Scan for the cell matching the given text and deliver its [X, Y] coordinate at center. 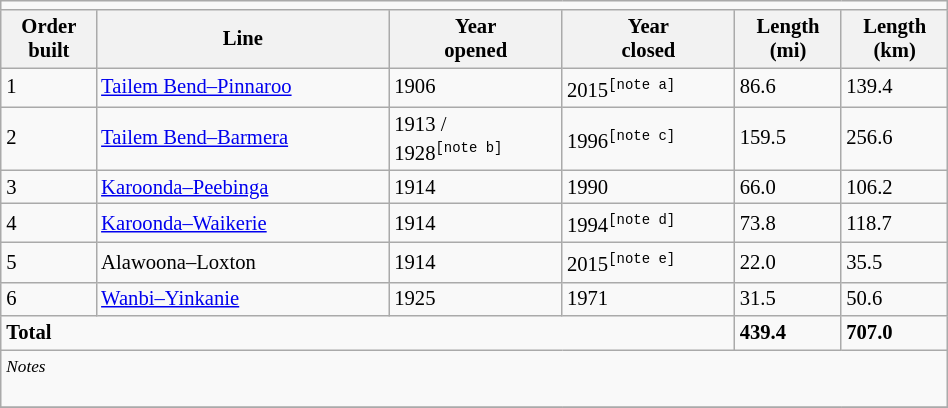
1994[note d] [648, 224]
35.5 [894, 262]
31.5 [788, 299]
1906 [476, 88]
1913 /1928[note b] [476, 138]
Notes [474, 379]
3 [48, 187]
5 [48, 262]
159.5 [788, 138]
2 [48, 138]
Wanbi–Yinkanie [242, 299]
6 [48, 299]
118.7 [894, 224]
Orderbuilt [48, 39]
Tailem Bend–Barmera [242, 138]
4 [48, 224]
139.4 [894, 88]
1990 [648, 187]
1925 [476, 299]
2015[note a] [648, 88]
86.6 [788, 88]
Line [242, 39]
Alawoona–Loxton [242, 262]
1 [48, 88]
66.0 [788, 187]
Karoonda–Peebinga [242, 187]
439.4 [788, 333]
73.8 [788, 224]
Tailem Bend–Pinnaroo [242, 88]
1996[note c] [648, 138]
Yearclosed [648, 39]
Karoonda–Waikerie [242, 224]
Total [368, 333]
Yearopened [476, 39]
50.6 [894, 299]
106.2 [894, 187]
Length(km) [894, 39]
Length(mi) [788, 39]
256.6 [894, 138]
707.0 [894, 333]
2015[note e] [648, 262]
1971 [648, 299]
22.0 [788, 262]
